Find where the given text appears and provide that cell's center as [x, y] coordinate. 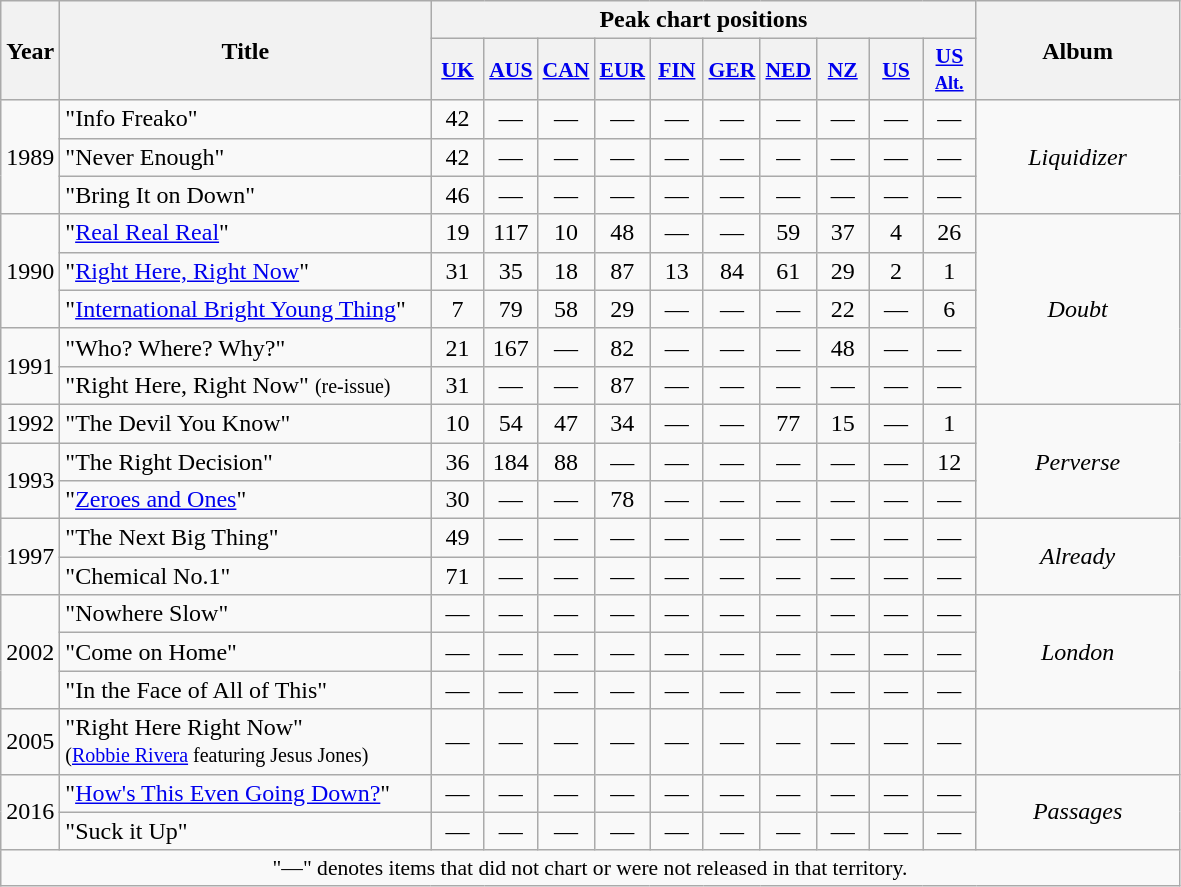
"Never Enough" [246, 157]
37 [842, 233]
1991 [30, 366]
46 [458, 195]
71 [458, 576]
NZ [842, 70]
34 [622, 423]
1990 [30, 271]
167 [510, 347]
"Right Here Right Now"(Robbie Rivera featuring Jesus Jones) [246, 742]
79 [510, 309]
AUS [510, 70]
59 [788, 233]
1992 [30, 423]
6 [950, 309]
US [896, 70]
117 [510, 233]
London [1078, 652]
GER [732, 70]
58 [566, 309]
15 [842, 423]
Passages [1078, 812]
"The Next Big Thing" [246, 538]
84 [732, 271]
Already [1078, 557]
54 [510, 423]
"Who? Where? Why?" [246, 347]
"Right Here, Right Now" [246, 271]
2016 [30, 812]
USAlt. [950, 70]
7 [458, 309]
Liquidizer [1078, 157]
18 [566, 271]
"Suck it Up" [246, 831]
Album [1078, 50]
"International Bright Young Thing" [246, 309]
1993 [30, 480]
"How's This Even Going Down?" [246, 793]
"Nowhere Slow" [246, 614]
4 [896, 233]
35 [510, 271]
78 [622, 500]
36 [458, 461]
"The Right Decision" [246, 461]
EUR [622, 70]
Peak chart positions [704, 20]
22 [842, 309]
"Right Here, Right Now" (re-issue) [246, 385]
30 [458, 500]
FIN [676, 70]
184 [510, 461]
61 [788, 271]
"Come on Home" [246, 652]
CAN [566, 70]
2 [896, 271]
UK [458, 70]
1997 [30, 557]
"Chemical No.1" [246, 576]
13 [676, 271]
26 [950, 233]
Doubt [1078, 309]
"Info Freako" [246, 119]
1989 [30, 157]
2005 [30, 742]
"Bring It on Down" [246, 195]
Perverse [1078, 461]
49 [458, 538]
88 [566, 461]
"Real Real Real" [246, 233]
"The Devil You Know" [246, 423]
82 [622, 347]
2002 [30, 652]
"—" denotes items that did not chart or were not released in that territory. [590, 868]
12 [950, 461]
Year [30, 50]
21 [458, 347]
Title [246, 50]
47 [566, 423]
19 [458, 233]
77 [788, 423]
"In the Face of All of This" [246, 690]
"Zeroes and Ones" [246, 500]
NED [788, 70]
